From the cell containing the given text, extract its center point as (X, Y) coordinate. 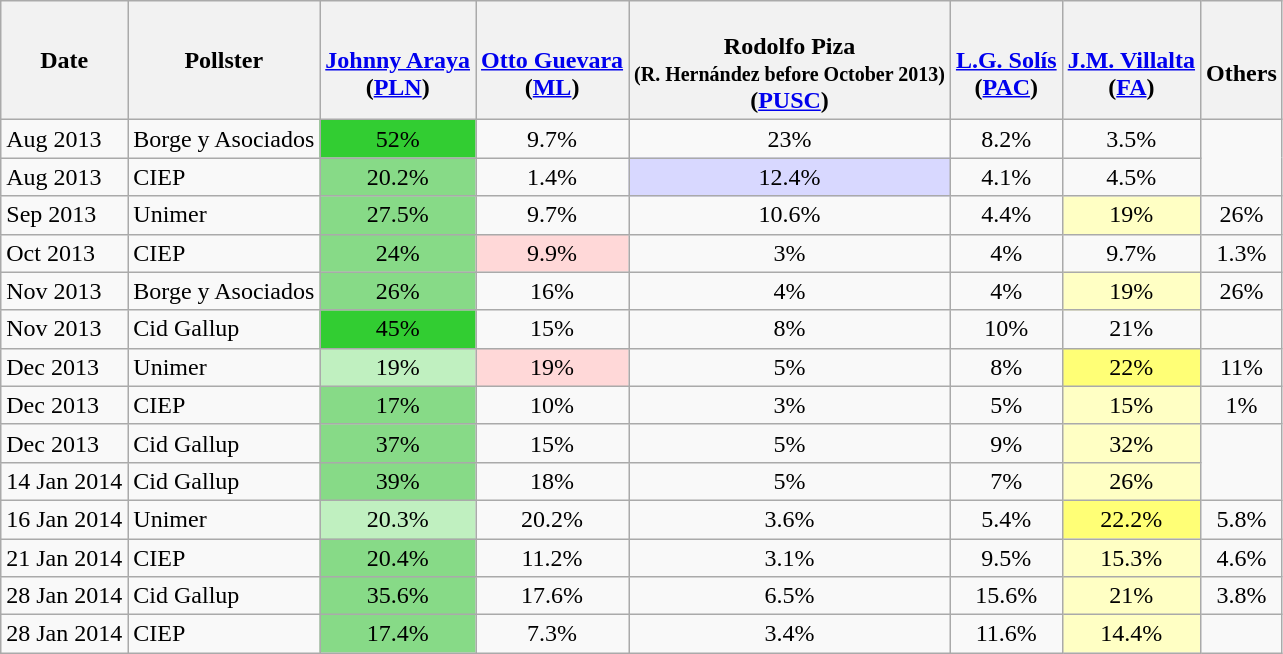
J.M. Villalta (FA) (1131, 60)
14.4% (1131, 634)
Sep 2013 (64, 215)
24% (398, 253)
17.6% (552, 596)
32% (1131, 443)
5.4% (1006, 519)
27.5% (398, 215)
45% (398, 329)
3.6% (790, 519)
Oct 2013 (64, 253)
23% (790, 139)
Johnny Araya (PLN) (398, 60)
4.6% (1242, 557)
35.6% (398, 596)
5.8% (1242, 519)
8.2% (1006, 139)
4.1% (1006, 177)
17% (398, 405)
6.5% (790, 596)
21 Jan 2014 (64, 557)
52% (398, 139)
3.5% (1131, 139)
4.4% (1006, 215)
20.3% (398, 519)
9% (1006, 443)
Rodolfo Piza (R. Hernández before October 2013) (PUSC) (790, 60)
11% (1242, 367)
7% (1006, 481)
1% (1242, 405)
7.3% (552, 634)
16% (552, 291)
3.4% (790, 634)
1.3% (1242, 253)
Others (1242, 60)
20.4% (398, 557)
16 Jan 2014 (64, 519)
15.6% (1006, 596)
14 Jan 2014 (64, 481)
1.4% (552, 177)
12.4% (790, 177)
10.6% (790, 215)
Pollster (224, 60)
15.3% (1131, 557)
37% (398, 443)
18% (552, 481)
17.4% (398, 634)
L.G. Solís (PAC) (1006, 60)
4.5% (1131, 177)
22.2% (1131, 519)
Otto Guevara (ML) (552, 60)
11.2% (552, 557)
3.8% (1242, 596)
Date (64, 60)
22% (1131, 367)
9.9% (552, 253)
11.6% (1006, 634)
9.5% (1006, 557)
3.1% (790, 557)
39% (398, 481)
